Detect which cell encompasses the target text, then output its (X, Y) center coordinate. 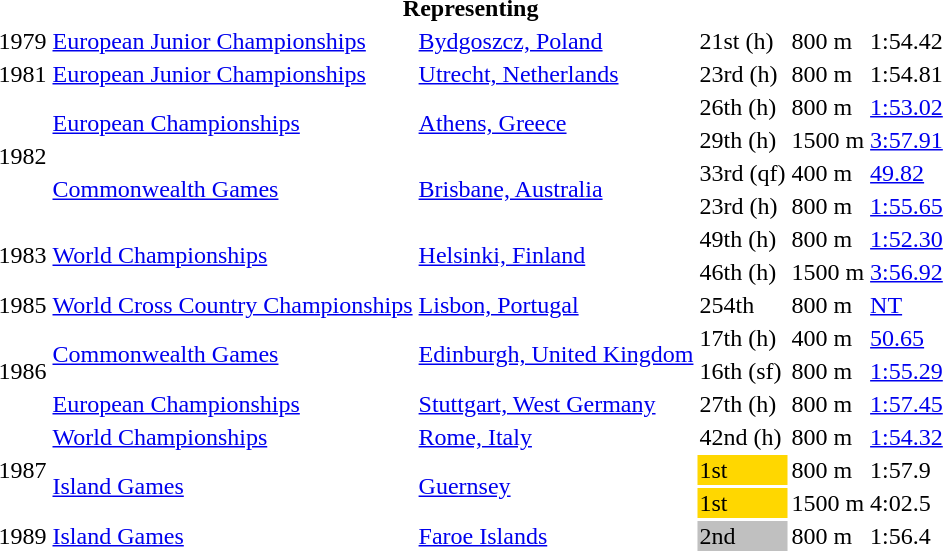
29th (h) (742, 140)
Bydgoszcz, Poland (556, 41)
46th (h) (742, 272)
21st (h) (742, 41)
World Cross Country Championships (232, 305)
Stuttgart, West Germany (556, 404)
Athens, Greece (556, 124)
Edinburgh, United Kingdom (556, 354)
Helsinki, Finland (556, 256)
Utrecht, Netherlands (556, 74)
Guernsey (556, 486)
49th (h) (742, 239)
27th (h) (742, 404)
33rd (qf) (742, 173)
Rome, Italy (556, 437)
Faroe Islands (556, 536)
16th (sf) (742, 371)
Brisbane, Australia (556, 190)
42nd (h) (742, 437)
2nd (742, 536)
Lisbon, Portugal (556, 305)
254th (742, 305)
17th (h) (742, 338)
26th (h) (742, 107)
